Identify which cell holds the provided text, then report its [x, y] central coordinate. 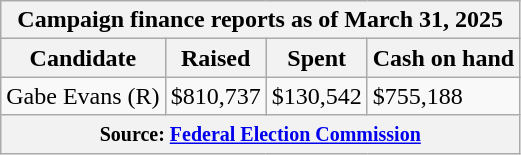
Source: Federal Election Commission [260, 134]
$755,188 [443, 96]
Raised [216, 58]
Candidate [83, 58]
Campaign finance reports as of March 31, 2025 [260, 20]
Gabe Evans (R) [83, 96]
$130,542 [316, 96]
Cash on hand [443, 58]
$810,737 [216, 96]
Spent [316, 58]
